Output the [X, Y] coordinate of the center of the cell containing the given text.  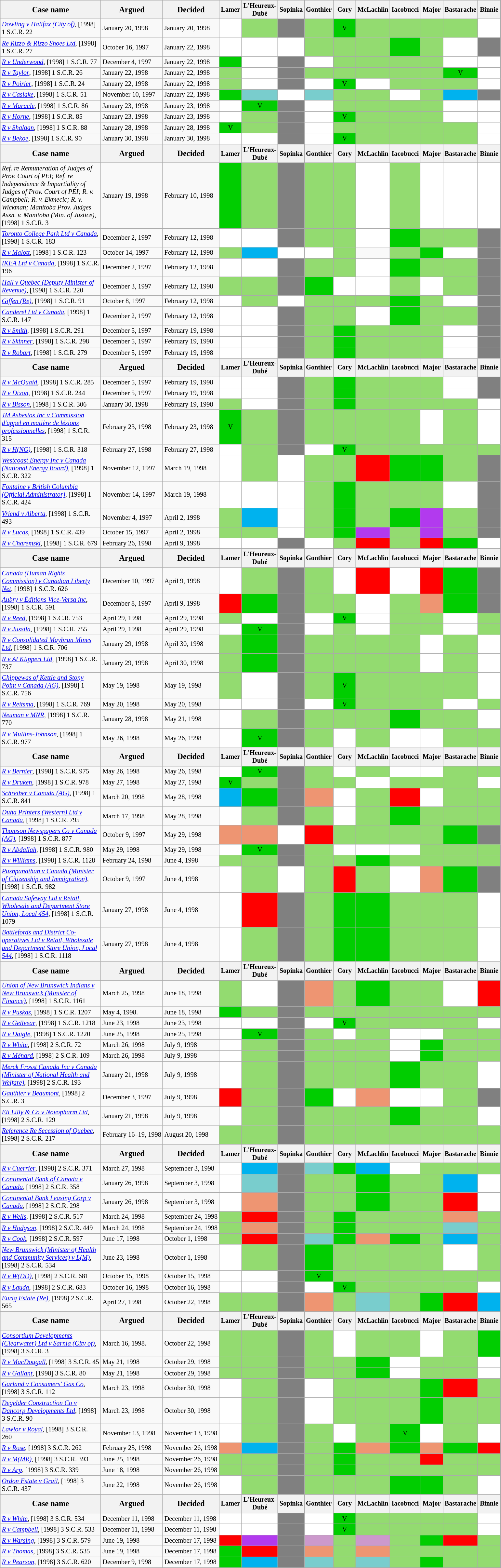
Gauthier v Beaumont, [1998] 2 S.C.R. 3 [51, 1097]
Thomson Newspapers Co v Canada (AG), [1998] 1 S.C.R. 877 [51, 835]
February 10, 1998 [191, 195]
R v Shalaan, [1998] 1 S.C.R. 88 [51, 127]
Degelder Construction Co v Dancorp Developments Ltd, [1998] 3 S.C.R. 90 [51, 1411]
Pushpanathan v Canada (Minister of Citizenship and Immigration), [1998] 1 S.C.R. 982 [51, 879]
R v Arp, [1998] 3 S.C.R. 339 [51, 1470]
December 10, 1997 [132, 581]
Schreiber v Canada (AG), [1998] 1 S.C.R. 841 [51, 797]
Canada (Human Rights Commission) v Canadian Liberty Net, [1998] 1 S.C.R. 626 [51, 581]
R v Williams, [1998] 1 S.C.R. 1128 [51, 861]
R v Jussila, [1998] 1 S.C.R. 755 [51, 629]
Canada Safeway Ltd v Retail, Wholesale and Department Store Union, Local 454, [1998] 1 S.C.R. 1079 [51, 910]
March 17, 1998 [132, 816]
R v Wells, [1998] 2 S.C.R. 517 [51, 1217]
R v Poirier, [1998] 1 S.C.R. 24 [51, 84]
R v Cook, [1998] 2 S.C.R. 597 [51, 1239]
Duha Printers (Western) Ltd v Canada, [1998] 1 S.C.R. 795 [51, 816]
R v Al Klippert Ltd, [1998] 1 S.C.R. 737 [51, 663]
R v Lauda, [1998] 2 S.C.R. 683 [51, 1287]
R v Abdallah, [1998] 1 S.C.R. 980 [51, 850]
December 4, 1997 [132, 62]
Canderel Ltd v Canada, [1998] 1 S.C.R. 147 [51, 316]
Westcoast Energy Inc v Canada (National Energy Board), [1998] 1 S.C.R. 322 [51, 468]
Fontaine v British Columbia (Official Administrator), [1998] 1 S.C.R. 424 [51, 495]
Lawlor v Royal, [1998] 3 S.C.R. 260 [51, 1433]
R v Thomas, [1998] 3 S.C.R. 535 [51, 1551]
March 20, 1998 [132, 797]
October 14, 1997 [132, 253]
R v Hodgson, [1998] 2 S.C.R. 449 [51, 1228]
R v H(NG), [1998] 1 S.C.R. 318 [51, 449]
Ordon Estate v Grail, [1998] 3 S.C.R. 437 [51, 1485]
R v Reitsma, [1998] 1 S.C.R. 769 [51, 704]
R v Pearson, [1998] 3 S.C.R. 620 [51, 1562]
February 24, 1998 [132, 861]
June 22, 1998 [132, 1485]
October 15, 1997 [132, 532]
R v Rose, [1998] 3 S.C.R. 262 [51, 1448]
R v Caslake, [1998] 1 S.C.R. 51 [51, 95]
Continental Bank of Canada v Canada, [1998] 2 S.C.R. 358 [51, 1183]
R v White, [1998] 3 S.C.R. 534 [51, 1519]
R v McQuaid, [1998] 1 S.C.R. 285 [51, 382]
JM Asbestos Inc v Commission d'appel en matière de lésions professionnelles, [1998] 1 S.C.R. 315 [51, 427]
Toronto College Park Ltd v Canada, [1998] 1 S.C.R. 183 [51, 238]
R v M(MR), [1998] 3 S.C.R. 393 [51, 1459]
November 4, 1997 [132, 517]
R v Mullins-Johnson, [1998] 1 S.C.R. 977 [51, 738]
R v Charemski, [1998] 1 S.C.R. 679 [51, 543]
R v Lucas, [1998] 1 S.C.R. 439 [51, 532]
R v Taylor, [1998] 1 S.C.R. 26 [51, 73]
R v White, [1998] 2 S.C.R. 72 [51, 1045]
March 16, 1998. [132, 1344]
Garland v Consumers' Gas Co, [1998] 3 S.C.R. 112 [51, 1388]
R v Consolidated Maybrun Mines Ltd, [1998] 1 S.C.R. 706 [51, 644]
Eurig Estate (Re), [1998] 2 S.C.R. 565 [51, 1302]
June 17, 1998 [132, 1239]
R v Dixon, [1998] 1 S.C.R. 244 [51, 393]
January 19, 1998 [132, 195]
February 25, 1998 [132, 1448]
February 26, 1998 [132, 543]
R v Warsing, [1998] 3 S.C.R. 579 [51, 1540]
Battlefords and District Co-operatives Ltd v Retail, Wholesale and Department Store Union, Local 544, [1998] 1 S.C.R. 1118 [51, 944]
Reference Re Secession of Quebec, [1998] 2 S.C.R. 217 [51, 1135]
Continental Bank Leasing Corp v Canada, [1998] 2 S.C.R. 298 [51, 1202]
August 20, 1998 [191, 1135]
New Brunswick (Minister of Health and Community Services) v L(M), [1998] 2 S.C.R. 534 [51, 1257]
Consortium Developments (Clearwater) Ltd v Sarnia (City of), [1998] 3 S.C.R. 3 [51, 1344]
October 8, 1997 [132, 301]
R v Bernier, [1998] 1 S.C.R. 975 [51, 771]
R v Maracle, [1998] 1 S.C.R. 86 [51, 106]
R v Skinner, [1998] 1 S.C.R. 298 [51, 342]
R v Smith, [1998] 1 S.C.R. 291 [51, 331]
IKEA Ltd v Canada, [1998] 1 S.C.R. 196 [51, 267]
Chippewas of Kettle and Stony Point v Canada (AG), [1998] 1 S.C.R. 756 [51, 686]
R v Malott, [1998] 1 S.C.R. 123 [51, 253]
Re Rizzo & Rizzo Shoes Ltd, [1998] 1 S.C.R. 27 [51, 47]
R v Robart, [1998] 1 S.C.R. 279 [51, 353]
R v Underwood, [1998] 1 S.C.R. 77 [51, 62]
Dowling v Halifax (City of), [1998] 1 S.C.R. 22 [51, 28]
R v Druken, [1998] 1 S.C.R. 978 [51, 783]
December 8, 1997 [132, 603]
November 10, 1997 [132, 95]
R v Gellvear, [1998] 1 S.C.R. 1218 [51, 1023]
R v Daigle, [1998] 1 S.C.R. 1220 [51, 1034]
November 12, 1997 [132, 468]
R v Puskas, [1998] 1 S.C.R. 1207 [51, 1012]
Giffen (Re), [1998] 1 S.C.R. 91 [51, 301]
Neuman v MNR, [1998] 1 S.C.R. 770 [51, 719]
April 27, 1998 [132, 1302]
Hall v Quebec (Deputy Minister of Revenue), [1998] 1 S.C.R. 220 [51, 286]
R v Cuerrier, [1998] 2 S.C.R. 371 [51, 1168]
March 27, 1998 [132, 1168]
R v Reed, [1998] 1 S.C.R. 753 [51, 618]
December 9, 1998 [132, 1562]
R v Horne, [1998] 1 S.C.R. 85 [51, 117]
May 4, 1998. [132, 1012]
R v Ménard, [1998] 2 S.C.R. 109 [51, 1056]
R v W(DD), [1998] 2 S.C.R. 681 [51, 1276]
Union of New Brunswick Indians v New Brunswick (Minister of Finance), [1998] 1 S.C.R. 1161 [51, 993]
R v Gallant, [1998] 3 S.C.R. 80 [51, 1373]
Eli Lilly & Co v Novopharm Ltd, [1998] 2 S.C.R. 129 [51, 1116]
R v Campbell, [1998] 3 S.C.R. 533 [51, 1529]
November 14, 1997 [132, 495]
R v MacDougall, [1998] 3 S.C.R. 45 [51, 1362]
Vriend v Alberta, [1998] 1 S.C.R. 493 [51, 517]
Aubry v Éditions Vice-Versa inc, [1998] 1 S.C.R. 591 [51, 603]
March 25, 1998 [132, 993]
R v Bisson, [1998] 1 S.C.R. 306 [51, 404]
October 16, 1997 [132, 47]
R v Bekoe, [1998] 1 S.C.R. 90 [51, 139]
February 16–19, 1998 [132, 1135]
Merck Frosst Canada Inc v Canada (Minister of National Health and Welfare), [1998] 2 S.C.R. 193 [51, 1075]
